Pinpoint the cell where the given text exists, returning its [X, Y] midpoint coordinate. 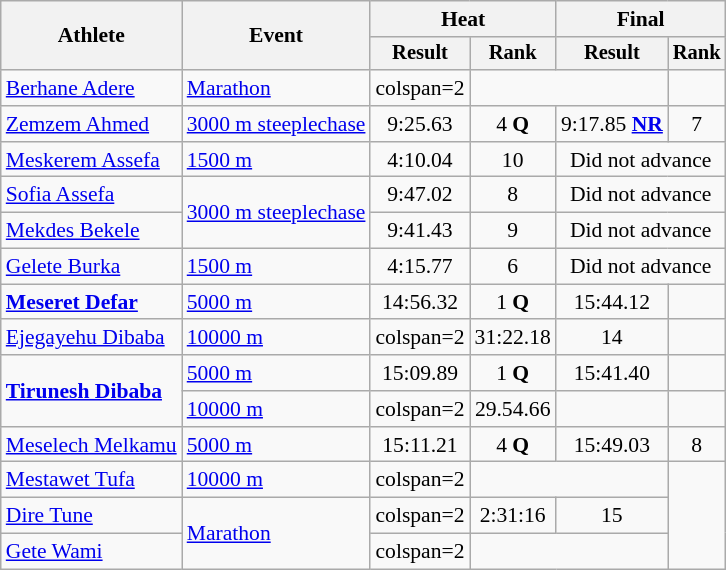
10 [513, 160]
14:56.32 [420, 302]
31:22.18 [513, 338]
Mestawet Tufa [92, 480]
9:25.63 [420, 124]
7 [697, 124]
4:15.77 [420, 267]
Heat [462, 19]
9:47.02 [420, 195]
15:41.40 [612, 373]
14 [612, 338]
Berhane Adere [92, 88]
Gete Wami [92, 552]
Meseret Defar [92, 302]
15:11.21 [420, 445]
15:49.03 [612, 445]
2:31:16 [513, 516]
9:41.43 [420, 231]
15:09.89 [420, 373]
Meskerem Assefa [92, 160]
15 [612, 516]
Ejegayehu Dibaba [92, 338]
9:17.85 NR [612, 124]
29.54.66 [513, 409]
15:44.12 [612, 302]
Final [641, 19]
Event [276, 36]
Athlete [92, 36]
Tirunesh Dibaba [92, 390]
Dire Tune [92, 516]
Meselech Melkamu [92, 445]
Sofia Assefa [92, 195]
9 [513, 231]
Gelete Burka [92, 267]
4:10.04 [420, 160]
6 [513, 267]
Zemzem Ahmed [92, 124]
Mekdes Bekele [92, 231]
